Extract the (x, y) coordinate from the center of the cell holding the provided text.  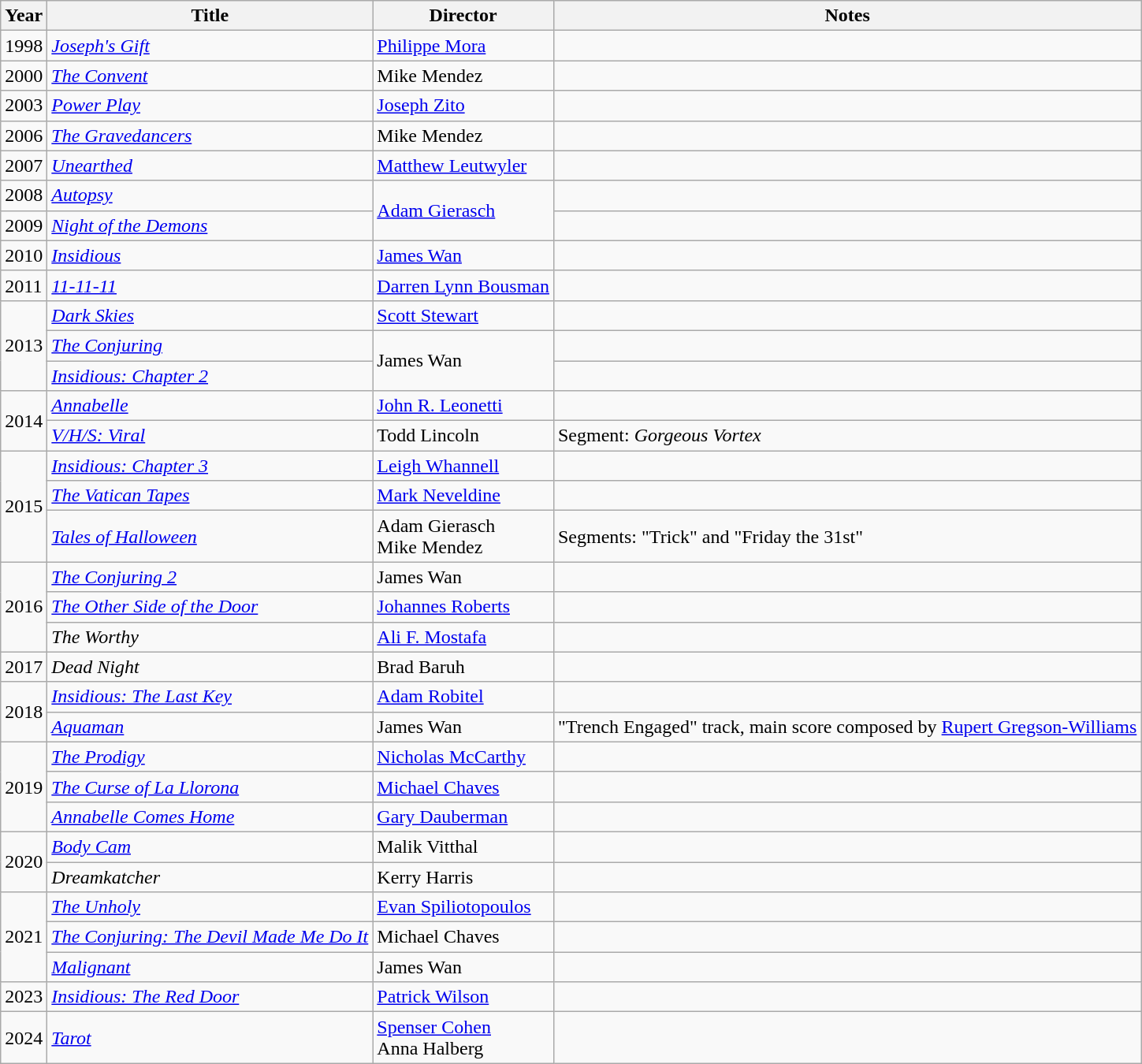
Dead Night (210, 667)
The Gravedancers (210, 136)
The Vatican Tapes (210, 496)
2013 (24, 345)
Insidious (210, 255)
V/H/S: Viral (210, 436)
The Conjuring: The Devil Made Me Do It (210, 937)
Director (463, 16)
2014 (24, 421)
2018 (24, 712)
Kerry Harris (463, 877)
The Conjuring (210, 345)
2024 (24, 1037)
Adam Gierasch (463, 210)
1998 (24, 46)
Insidious: The Red Door (210, 997)
2017 (24, 667)
Annabelle Comes Home (210, 817)
2016 (24, 607)
Gary Dauberman (463, 817)
Nicholas McCarthy (463, 757)
The Curse of La Llorona (210, 787)
Philippe Mora (463, 46)
Adam GieraschMike Mendez (463, 536)
2009 (24, 225)
Leigh Whannell (463, 466)
2021 (24, 937)
Matthew Leutwyler (463, 166)
Dreamkatcher (210, 877)
Title (210, 16)
The Convent (210, 76)
The Other Side of the Door (210, 607)
The Worthy (210, 637)
The Prodigy (210, 757)
Unearthed (210, 166)
11-11-11 (210, 285)
Darren Lynn Bousman (463, 285)
Evan Spiliotopoulos (463, 907)
2015 (24, 506)
Night of the Demons (210, 225)
Year (24, 16)
2008 (24, 195)
Segments: "Trick" and "Friday the 31st" (846, 536)
Spenser CohenAnna Halberg (463, 1037)
2020 (24, 861)
Body Cam (210, 846)
Patrick Wilson (463, 997)
Todd Lincoln (463, 436)
2010 (24, 255)
Malik Vitthal (463, 846)
Tarot (210, 1037)
Power Play (210, 106)
Joseph Zito (463, 106)
Insidious: Chapter 2 (210, 376)
Johannes Roberts (463, 607)
Aquaman (210, 727)
Adam Robitel (463, 697)
John R. Leonetti (463, 406)
Scott Stewart (463, 315)
2023 (24, 997)
Segment: Gorgeous Vortex (846, 436)
2006 (24, 136)
Annabelle (210, 406)
Insidious: The Last Key (210, 697)
Insidious: Chapter 3 (210, 466)
Autopsy (210, 195)
"Trench Engaged" track, main score composed by Rupert Gregson-Williams (846, 727)
2007 (24, 166)
Malignant (210, 967)
The Unholy (210, 907)
Mark Neveldine (463, 496)
2000 (24, 76)
2003 (24, 106)
Joseph's Gift (210, 46)
2019 (24, 787)
Notes (846, 16)
2011 (24, 285)
Ali F. Mostafa (463, 637)
Tales of Halloween (210, 536)
Brad Baruh (463, 667)
Dark Skies (210, 315)
The Conjuring 2 (210, 577)
